Pinpoint the cell where the given text exists, returning its (X, Y) midpoint coordinate. 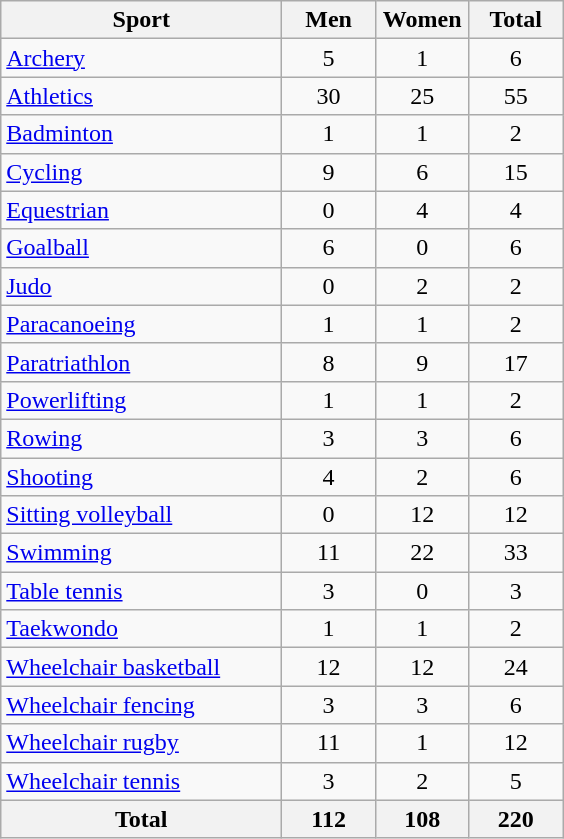
220 (516, 819)
Powerlifting (142, 400)
Sitting volleyball (142, 515)
112 (329, 819)
22 (422, 553)
Paratriathlon (142, 362)
8 (329, 362)
Wheelchair basketball (142, 667)
Men (329, 20)
Paracanoeing (142, 324)
Wheelchair tennis (142, 781)
Wheelchair fencing (142, 705)
Archery (142, 58)
Women (422, 20)
55 (516, 96)
Wheelchair rugby (142, 743)
Taekwondo (142, 629)
Equestrian (142, 210)
Cycling (142, 172)
25 (422, 96)
33 (516, 553)
Badminton (142, 134)
Sport (142, 20)
Judo (142, 286)
Rowing (142, 438)
17 (516, 362)
24 (516, 667)
15 (516, 172)
Goalball (142, 248)
Table tennis (142, 591)
Athletics (142, 96)
108 (422, 819)
Shooting (142, 477)
Swimming (142, 553)
30 (329, 96)
